Capture the cell that displays the provided text and extract its (X, Y) central coordinate. 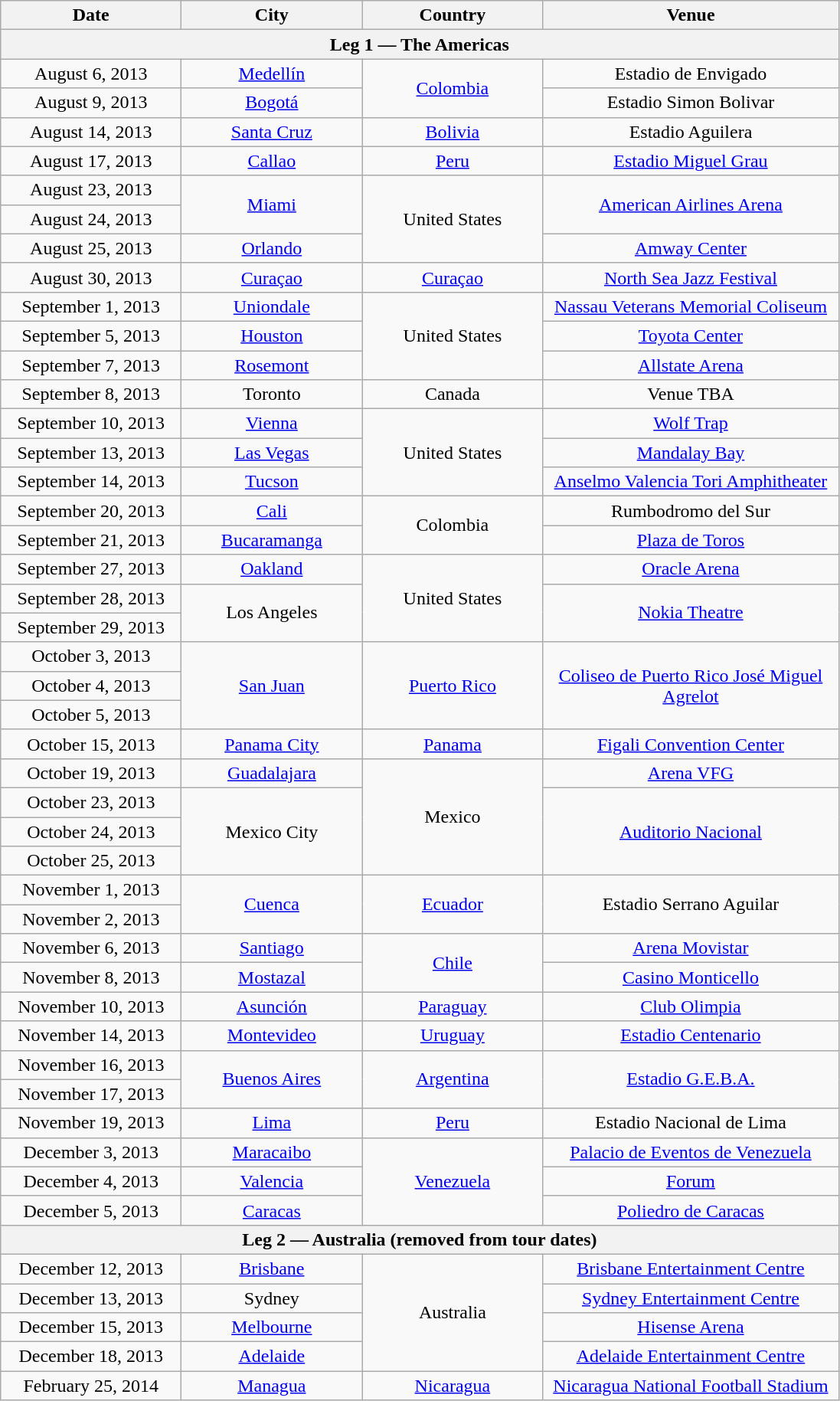
November 19, 2013 (91, 1123)
Adelaide Entertainment Centre (691, 1357)
Los Angeles (272, 613)
Mostazal (272, 977)
Wolf Trap (691, 424)
Uniondale (272, 306)
Paraguay (453, 1007)
Argentina (453, 1079)
Nicaragua (453, 1386)
Asunción (272, 1007)
September 21, 2013 (91, 540)
Forum (691, 1181)
Estadio Centenario (691, 1036)
October 5, 2013 (91, 715)
Allstate Arena (691, 365)
Estadio Simon Bolivar (691, 103)
November 2, 2013 (91, 919)
Estadio Nacional de Lima (691, 1123)
Leg 2 — Australia (removed from tour dates) (420, 1239)
September 7, 2013 (91, 365)
October 23, 2013 (91, 802)
Caracas (272, 1210)
Canada (453, 394)
Country (453, 15)
November 17, 2013 (91, 1094)
Estadio de Envigado (691, 74)
Sydney (272, 1298)
Orlando (272, 248)
Cali (272, 511)
Nokia Theatre (691, 613)
November 8, 2013 (91, 977)
September 8, 2013 (91, 394)
Poliedro de Caracas (691, 1210)
Maracaibo (272, 1152)
August 23, 2013 (91, 190)
September 20, 2013 (91, 511)
North Sea Jazz Festival (691, 277)
December 15, 2013 (91, 1327)
Santa Cruz (272, 132)
Cuenca (272, 905)
Mexico (453, 817)
Panama (453, 744)
October 15, 2013 (91, 744)
August 14, 2013 (91, 132)
November 16, 2013 (91, 1065)
Leg 1 — The Americas (420, 44)
September 5, 2013 (91, 336)
San Juan (272, 686)
Mandalay Bay (691, 453)
Bolivia (453, 132)
Uruguay (453, 1036)
Plaza de Toros (691, 540)
Oakland (272, 569)
Managua (272, 1386)
December 12, 2013 (91, 1268)
October 25, 2013 (91, 861)
Montevideo (272, 1036)
Palacio de Eventos de Venezuela (691, 1152)
Amway Center (691, 248)
Auditorio Nacional (691, 831)
Lima (272, 1123)
Arena Movistar (691, 948)
Las Vegas (272, 453)
Date (91, 15)
Puerto Rico (453, 686)
October 4, 2013 (91, 686)
Rumbodromo del Sur (691, 511)
Guadalajara (272, 773)
Ecuador (453, 905)
Toyota Center (691, 336)
September 13, 2013 (91, 453)
City (272, 15)
Estadio Miguel Grau (691, 161)
August 9, 2013 (91, 103)
November 10, 2013 (91, 1007)
Tucson (272, 482)
December 4, 2013 (91, 1181)
September 1, 2013 (91, 306)
November 1, 2013 (91, 890)
Miami (272, 205)
September 10, 2013 (91, 424)
Panama City (272, 744)
September 29, 2013 (91, 627)
August 25, 2013 (91, 248)
September 14, 2013 (91, 482)
Vienna (272, 424)
Bucaramanga (272, 540)
September 28, 2013 (91, 598)
August 24, 2013 (91, 219)
Hisense Arena (691, 1327)
Brisbane Entertainment Centre (691, 1268)
Australia (453, 1312)
October 19, 2013 (91, 773)
October 24, 2013 (91, 831)
August 30, 2013 (91, 277)
November 14, 2013 (91, 1036)
Mexico City (272, 831)
November 6, 2013 (91, 948)
Adelaide (272, 1357)
Figali Convention Center (691, 744)
Estadio Serrano Aguilar (691, 905)
December 3, 2013 (91, 1152)
Oracle Arena (691, 569)
Bogotá (272, 103)
Venue TBA (691, 394)
Houston (272, 336)
October 3, 2013 (91, 656)
Anselmo Valencia Tori Amphitheater (691, 482)
Callao (272, 161)
Valencia (272, 1181)
February 25, 2014 (91, 1386)
Estadio G.E.B.A. (691, 1079)
Nassau Veterans Memorial Coliseum (691, 306)
Santiago (272, 948)
Casino Monticello (691, 977)
Nicaragua National Football Stadium (691, 1386)
August 6, 2013 (91, 74)
Venezuela (453, 1181)
Buenos Aires (272, 1079)
December 5, 2013 (91, 1210)
American Airlines Arena (691, 205)
Coliseo de Puerto Rico José Miguel Agrelot (691, 686)
Sydney Entertainment Centre (691, 1298)
Estadio Aguilera (691, 132)
Club Olimpia (691, 1007)
August 17, 2013 (91, 161)
Rosemont (272, 365)
Melbourne (272, 1327)
Medellín (272, 74)
Brisbane (272, 1268)
Venue (691, 15)
September 27, 2013 (91, 569)
Toronto (272, 394)
December 13, 2013 (91, 1298)
Chile (453, 963)
Arena VFG (691, 773)
December 18, 2013 (91, 1357)
